Extract the (X, Y) coordinate from the center of the cell holding the provided text.  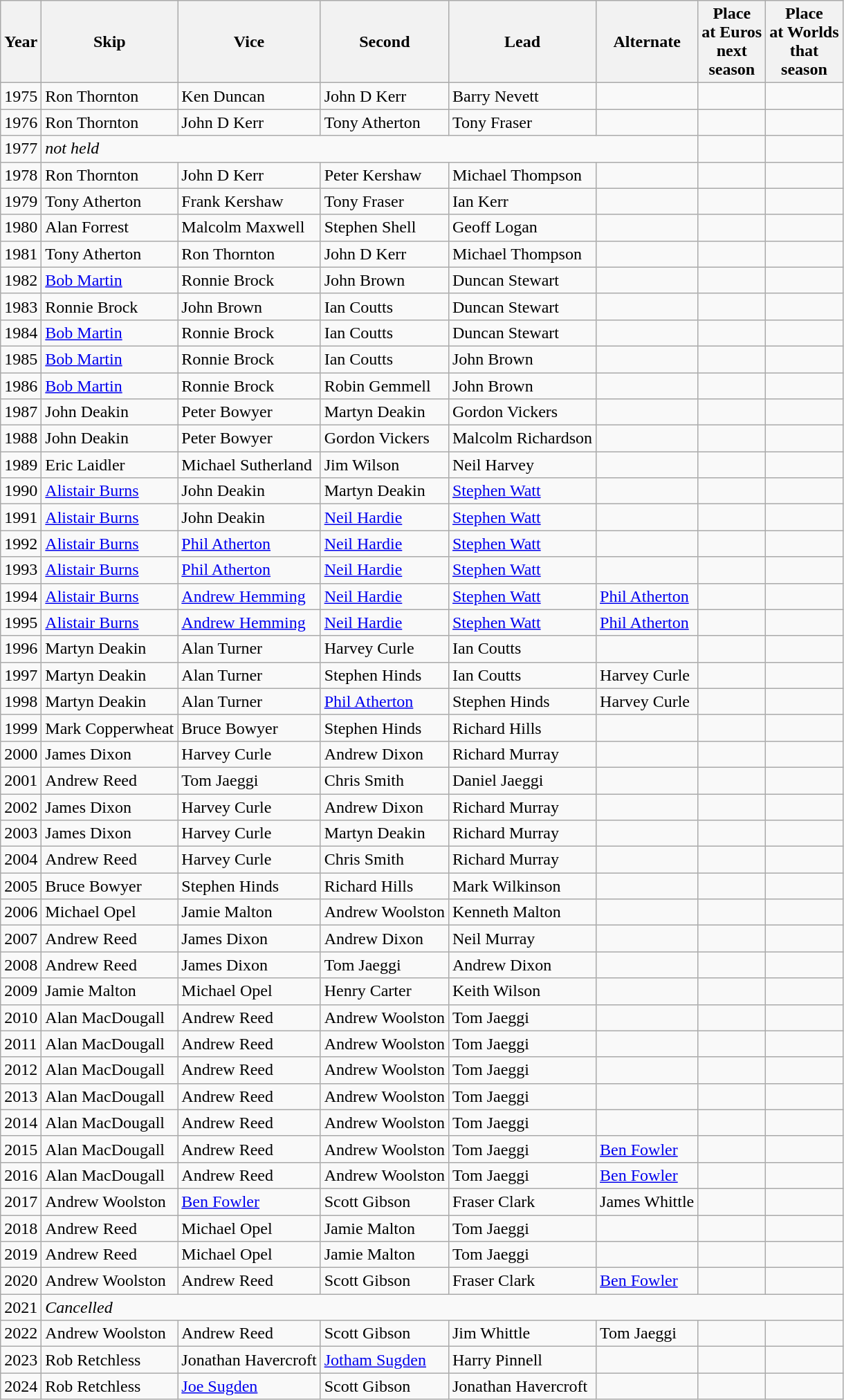
1976 (21, 122)
1978 (21, 175)
2019 (21, 1255)
1990 (21, 491)
Alan Forrest (109, 228)
Peter Kershaw (385, 175)
2011 (21, 1044)
Malcolm Richardson (522, 439)
1997 (21, 675)
Vice (249, 42)
Second (385, 42)
Jim Whittle (522, 1334)
2000 (21, 754)
1981 (21, 254)
Harry Pinnell (522, 1360)
1991 (21, 517)
Keith Wilson (522, 991)
Eric Laidler (109, 465)
2015 (21, 1149)
2010 (21, 1017)
Alternate (648, 42)
1979 (21, 201)
1993 (21, 570)
Barry Nevett (522, 96)
Mark Wilkinson (522, 886)
1977 (21, 149)
1998 (21, 701)
2009 (21, 991)
Kenneth Malton (522, 912)
Placeat Worldsthatseason (804, 42)
1984 (21, 333)
Stephen Shell (385, 228)
1975 (21, 96)
Cancelled (442, 1307)
2024 (21, 1386)
Lead (522, 42)
Robin Gemmell (385, 385)
1982 (21, 280)
Mark Copperwheat (109, 728)
2001 (21, 780)
2003 (21, 833)
2016 (21, 1175)
Joe Sugden (249, 1386)
2007 (21, 939)
1983 (21, 306)
2020 (21, 1281)
1986 (21, 385)
2005 (21, 886)
Placeat Eurosnextseason (732, 42)
Frank Kershaw (249, 201)
2006 (21, 912)
2023 (21, 1360)
1980 (21, 228)
Neil Murray (522, 939)
James Whittle (648, 1201)
2018 (21, 1228)
Geoff Logan (522, 228)
Year (21, 42)
1999 (21, 728)
2017 (21, 1201)
2002 (21, 807)
1996 (21, 649)
1987 (21, 412)
Jim Wilson (385, 465)
Ian Kerr (522, 201)
1992 (21, 544)
not held (369, 149)
1989 (21, 465)
2004 (21, 860)
Skip (109, 42)
Neil Harvey (522, 465)
Malcolm Maxwell (249, 228)
1985 (21, 359)
2021 (21, 1307)
2012 (21, 1070)
Michael Sutherland (249, 465)
1994 (21, 596)
2008 (21, 965)
Daniel Jaeggi (522, 780)
2022 (21, 1334)
Henry Carter (385, 991)
2014 (21, 1123)
1995 (21, 623)
Ken Duncan (249, 96)
2013 (21, 1096)
1988 (21, 439)
Jotham Sugden (385, 1360)
